Scan for the cell matching the given text and deliver its [x, y] coordinate at center. 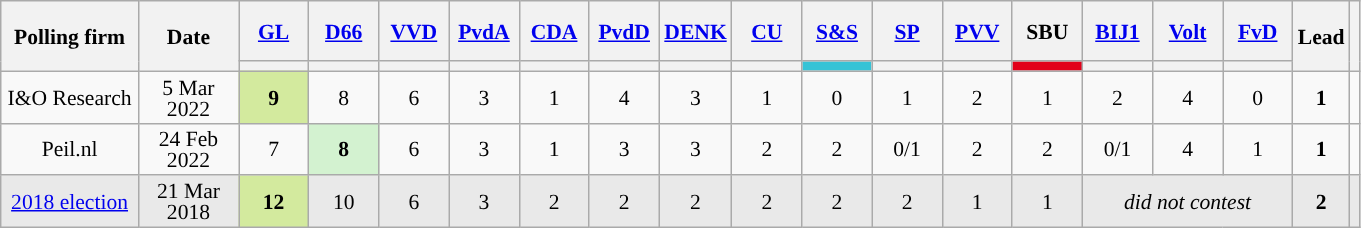
10 [344, 202]
21 Mar 2018 [188, 202]
PVV [977, 31]
BIJ1 [1117, 31]
CU [767, 31]
I&O Research [70, 97]
PvdD [624, 31]
Lead [1322, 36]
9 [273, 97]
Date [188, 36]
7 [273, 149]
PvdA [484, 31]
VVD [414, 31]
2018 election [70, 202]
D66 [344, 31]
Polling firm [70, 36]
Volt [1187, 31]
SP [907, 31]
S&S [837, 31]
24 Feb 2022 [188, 149]
CDA [554, 31]
FvD [1258, 31]
Peil.nl [70, 149]
SBU [1047, 31]
12 [273, 202]
did not contest [1187, 202]
DENK [695, 31]
GL [273, 31]
5 Mar 2022 [188, 97]
